Capture the cell that displays the provided text and extract its (x, y) central coordinate. 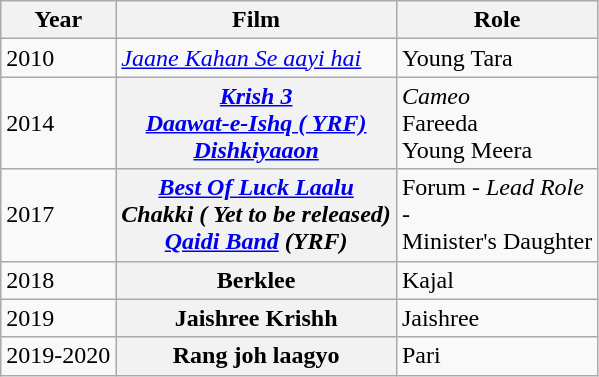
Krish 3Daawat-e-Ishq ( YRF)Dishkiyaaon (256, 123)
2019-2020 (58, 356)
Role (496, 20)
CameoFareedaYoung Meera (496, 123)
2019 (58, 318)
Rang joh laagyo (256, 356)
Pari (496, 356)
Forum - Lead Role-Minister's Daughter (496, 215)
Jaishree Krishh (256, 318)
2017 (58, 215)
Berklee (256, 280)
2014 (58, 123)
Best Of Luck LaaluChakki ( Yet to be released)Qaidi Band (YRF) (256, 215)
Film (256, 20)
Year (58, 20)
Jaane Kahan Se aayi hai (256, 58)
Jaishree (496, 318)
Kajal (496, 280)
2010 (58, 58)
Young Tara (496, 58)
2018 (58, 280)
